Capture the cell that displays the provided text and extract its (X, Y) central coordinate. 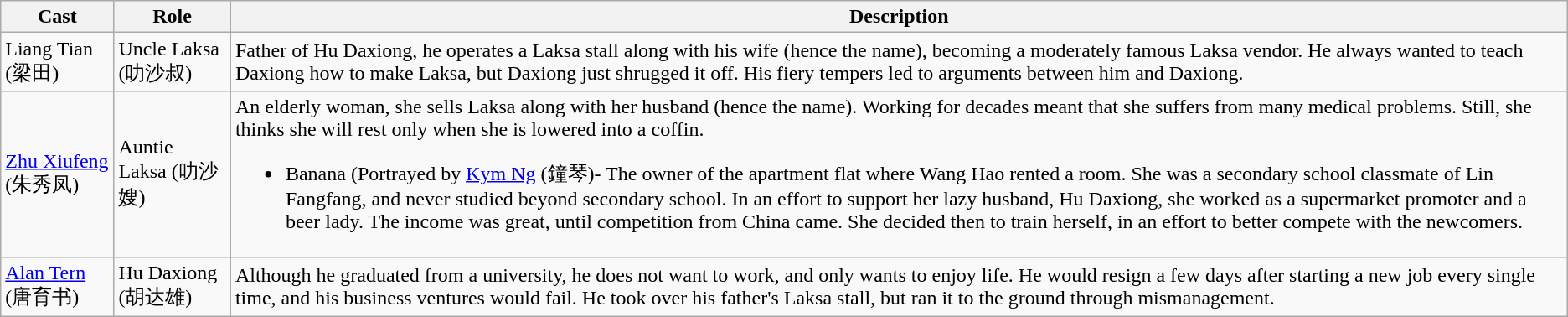
Role (173, 17)
Zhu Xiufeng (朱秀凤) (57, 174)
Hu Daxiong (胡达雄) (173, 287)
Liang Tian (梁田) (57, 62)
Alan Tern (唐育书) (57, 287)
Uncle Laksa (叻沙叔) (173, 62)
Description (899, 17)
Auntie Laksa (叻沙嫂) (173, 174)
Cast (57, 17)
